Identify which cell holds the provided text, then report its (x, y) central coordinate. 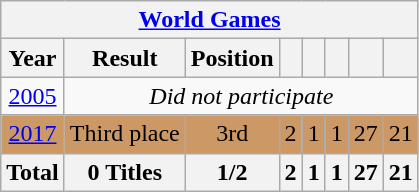
0 Titles (124, 172)
2005 (33, 96)
3rd (232, 134)
Result (124, 58)
Year (33, 58)
Did not participate (241, 96)
World Games (210, 20)
2017 (33, 134)
1/2 (232, 172)
Third place (124, 134)
Total (33, 172)
Position (232, 58)
